Return [X, Y] of the center of cell containing provided text 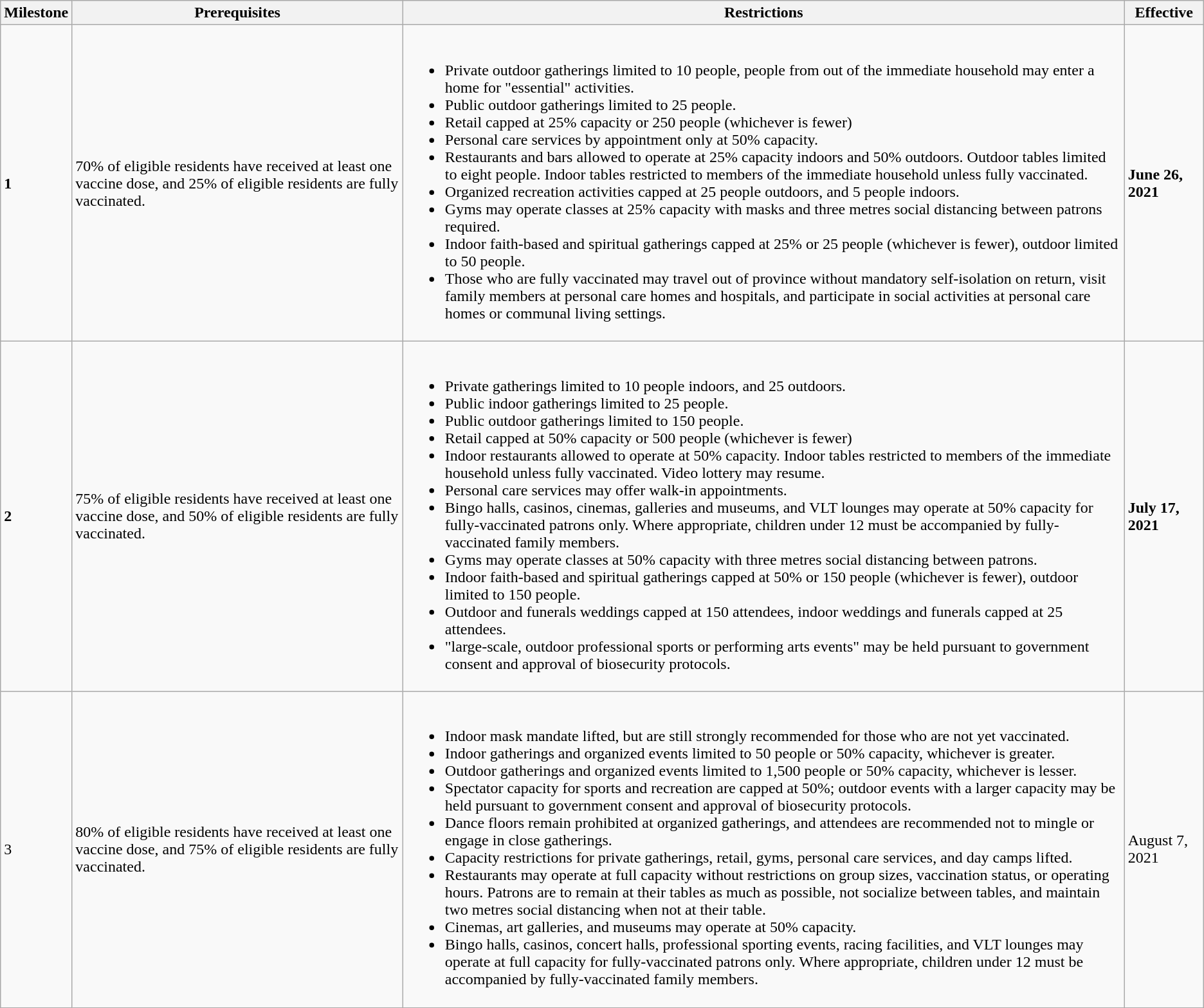
Prerequisites [237, 13]
75% of eligible residents have received at least one vaccine dose, and 50% of eligible residents are fully vaccinated. [237, 516]
July 17, 2021 [1164, 516]
August 7, 2021 [1164, 849]
80% of eligible residents have received at least one vaccine dose, and 75% of eligible residents are fully vaccinated. [237, 849]
Effective [1164, 13]
Restrictions [763, 13]
70% of eligible residents have received at least one vaccine dose, and 25% of eligible residents are fully vaccinated. [237, 183]
2 [36, 516]
Milestone [36, 13]
1 [36, 183]
3 [36, 849]
June 26, 2021 [1164, 183]
